Determine the (X, Y) coordinate at the center of the cell enclosing the given text.  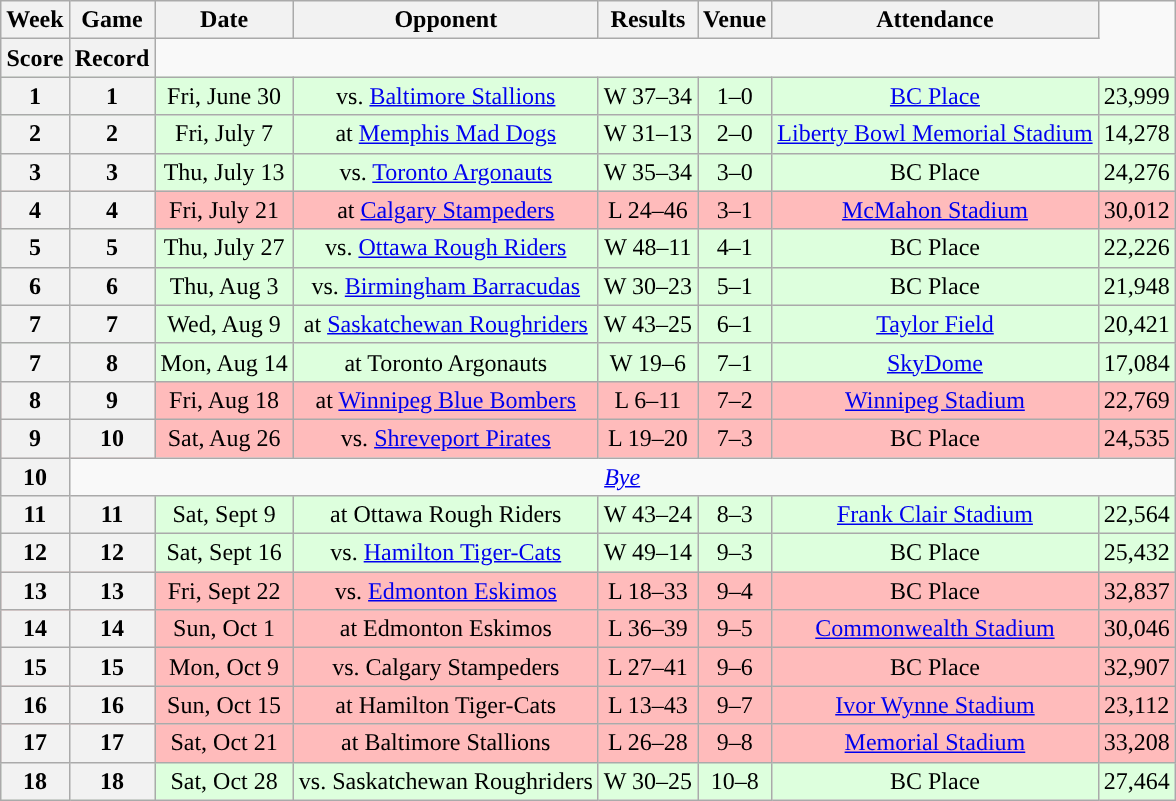
Sat, Oct 21 (224, 743)
Game (112, 20)
Fri, June 30 (224, 96)
Venue (735, 20)
Record (112, 58)
Fri, Sept 22 (224, 591)
32,837 (1136, 591)
vs. Toronto Argonauts (446, 172)
W 48–11 (648, 248)
7–3 (735, 438)
Results (648, 20)
Sun, Oct 1 (224, 629)
Sat, Sept 16 (224, 553)
L 19–20 (648, 438)
Mon, Oct 9 (224, 667)
at Ottawa Rough Riders (446, 515)
Wed, Aug 9 (224, 324)
at Calgary Stampeders (446, 210)
Sat, Oct 28 (224, 781)
Thu, July 27 (224, 248)
9–7 (735, 705)
2–0 (735, 134)
17,084 (1136, 362)
22,564 (1136, 515)
25,432 (1136, 553)
at Memphis Mad Dogs (446, 134)
22,226 (1136, 248)
L 6–11 (648, 400)
W 35–34 (648, 172)
W 30–25 (648, 781)
at Toronto Argonauts (446, 362)
30,046 (1136, 629)
3–1 (735, 210)
24,535 (1136, 438)
W 43–24 (648, 515)
vs. Ottawa Rough Riders (446, 248)
vs. Saskatchewan Roughriders (446, 781)
Attendance (935, 20)
at Saskatchewan Roughriders (446, 324)
9–4 (735, 591)
Sat, Sept 9 (224, 515)
Commonwealth Stadium (935, 629)
5–1 (735, 286)
W 19–6 (648, 362)
Sun, Oct 15 (224, 705)
L 24–46 (648, 210)
vs. Hamilton Tiger-Cats (446, 553)
at Winnipeg Blue Bombers (446, 400)
L 13–43 (648, 705)
21,948 (1136, 286)
Fri, July 7 (224, 134)
7–1 (735, 362)
27,464 (1136, 781)
McMahon Stadium (935, 210)
9–5 (735, 629)
23,112 (1136, 705)
14,278 (1136, 134)
vs. Birmingham Barracudas (446, 286)
20,421 (1136, 324)
Frank Clair Stadium (935, 515)
Fri, Aug 18 (224, 400)
L 18–33 (648, 591)
7–2 (735, 400)
L 27–41 (648, 667)
4–1 (735, 248)
24,276 (1136, 172)
9–3 (735, 553)
9–6 (735, 667)
9–8 (735, 743)
W 49–14 (648, 553)
3–0 (735, 172)
W 31–13 (648, 134)
L 26–28 (648, 743)
Score (35, 58)
vs. Edmonton Eskimos (446, 591)
Thu, July 13 (224, 172)
30,012 (1136, 210)
Opponent (446, 20)
at Hamilton Tiger-Cats (446, 705)
6–1 (735, 324)
W 43–25 (648, 324)
Liberty Bowl Memorial Stadium (935, 134)
8–3 (735, 515)
Fri, July 21 (224, 210)
L 36–39 (648, 629)
vs. Baltimore Stallions (446, 96)
W 37–34 (648, 96)
vs. Calgary Stampeders (446, 667)
SkyDome (935, 362)
Winnipeg Stadium (935, 400)
Sat, Aug 26 (224, 438)
Bye (622, 477)
Thu, Aug 3 (224, 286)
at Baltimore Stallions (446, 743)
1–0 (735, 96)
10–8 (735, 781)
Date (224, 20)
Week (35, 20)
23,999 (1136, 96)
vs. Shreveport Pirates (446, 438)
33,208 (1136, 743)
W 30–23 (648, 286)
at Edmonton Eskimos (446, 629)
Mon, Aug 14 (224, 362)
Memorial Stadium (935, 743)
22,769 (1136, 400)
Taylor Field (935, 324)
32,907 (1136, 667)
Ivor Wynne Stadium (935, 705)
